Pinpoint the cell where the given text exists, returning its (X, Y) midpoint coordinate. 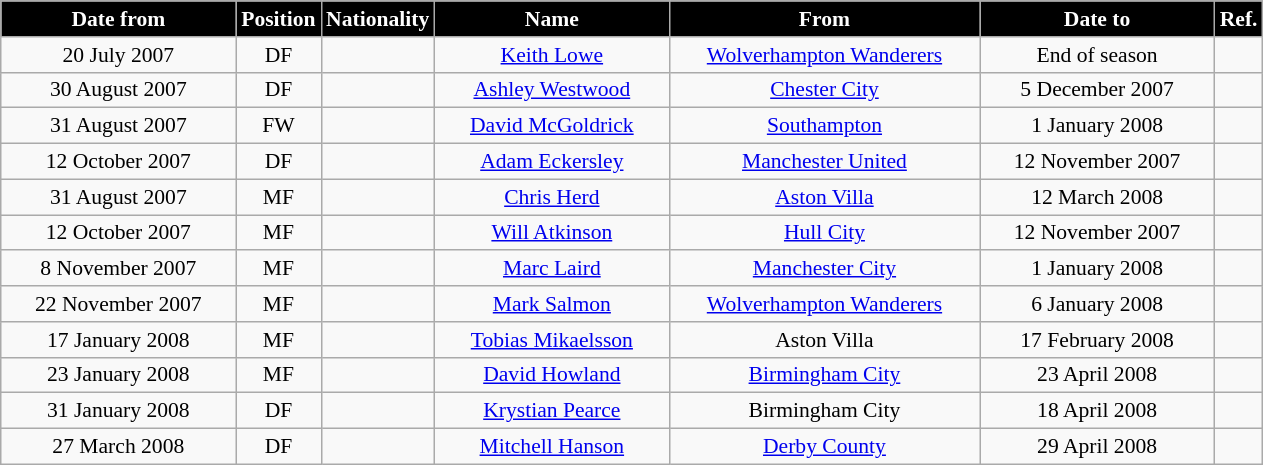
Chris Herd (552, 197)
6 January 2008 (1098, 304)
Mark Salmon (552, 304)
12 March 2008 (1098, 197)
David McGoldrick (552, 126)
Marc Laird (552, 269)
Position (278, 19)
From (824, 19)
31 January 2008 (118, 411)
Keith Lowe (552, 55)
Tobias Mikaelsson (552, 340)
Ref. (1239, 19)
Derby County (824, 447)
David Howland (552, 375)
Krystian Pearce (552, 411)
8 November 2007 (118, 269)
Will Atkinson (552, 233)
Chester City (824, 90)
17 February 2008 (1098, 340)
29 April 2008 (1098, 447)
20 July 2007 (118, 55)
Hull City (824, 233)
End of season (1098, 55)
Ashley Westwood (552, 90)
18 April 2008 (1098, 411)
Date from (118, 19)
Manchester United (824, 162)
23 January 2008 (118, 375)
FW (278, 126)
Nationality (378, 19)
17 January 2008 (118, 340)
30 August 2007 (118, 90)
Mitchell Hanson (552, 447)
22 November 2007 (118, 304)
5 December 2007 (1098, 90)
Adam Eckersley (552, 162)
Name (552, 19)
Manchester City (824, 269)
27 March 2008 (118, 447)
Southampton (824, 126)
Date to (1098, 19)
23 April 2008 (1098, 375)
